Scan for the cell matching the given text and deliver its (x, y) coordinate at center. 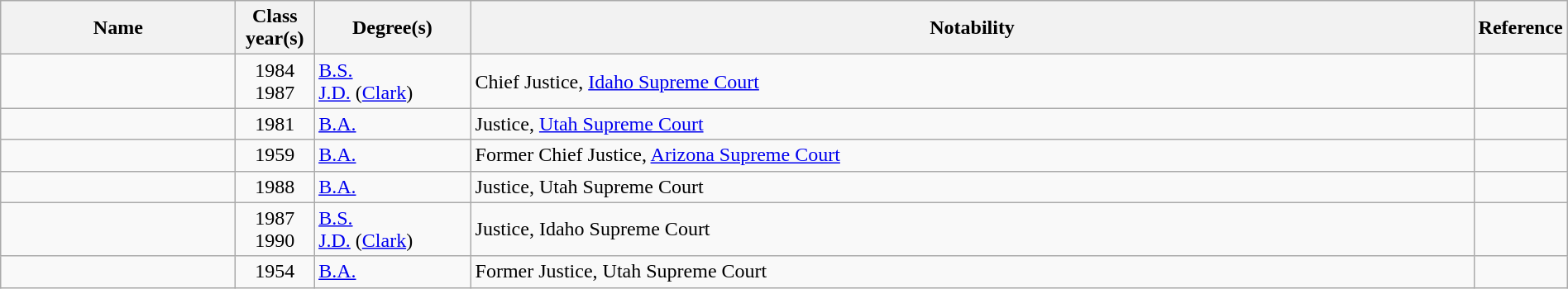
Former Justice, Utah Supreme Court (973, 272)
19841987 (275, 81)
1959 (275, 155)
Reference (1520, 28)
1981 (275, 124)
Class year(s) (275, 28)
Former Chief Justice, Arizona Supreme Court (973, 155)
Justice, Idaho Supreme Court (973, 230)
19871990 (275, 230)
Name (118, 28)
1954 (275, 272)
Degree(s) (392, 28)
1988 (275, 187)
Chief Justice, Idaho Supreme Court (973, 81)
Notability (973, 28)
